Pinpoint the cell where the given text exists, returning its [X, Y] midpoint coordinate. 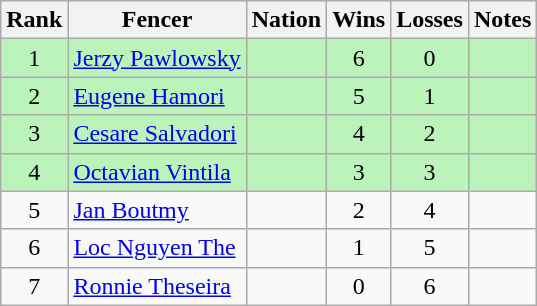
Wins [359, 20]
Losses [430, 20]
Octavian Vintila [157, 172]
Ronnie Theseira [157, 286]
7 [34, 286]
Rank [34, 20]
Loc Nguyen The [157, 248]
Notes [502, 20]
Fencer [157, 20]
Eugene Hamori [157, 96]
Cesare Salvadori [157, 134]
Jerzy Pawlowsky [157, 58]
Jan Boutmy [157, 210]
Nation [286, 20]
